Determine the [X, Y] coordinate at the center of the cell enclosing the given text.  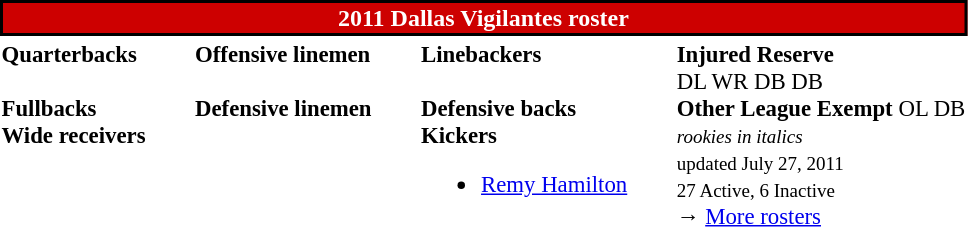
2011 Dallas Vigilantes roster [484, 18]
